Scan for the cell matching the given text and deliver its [x, y] coordinate at center. 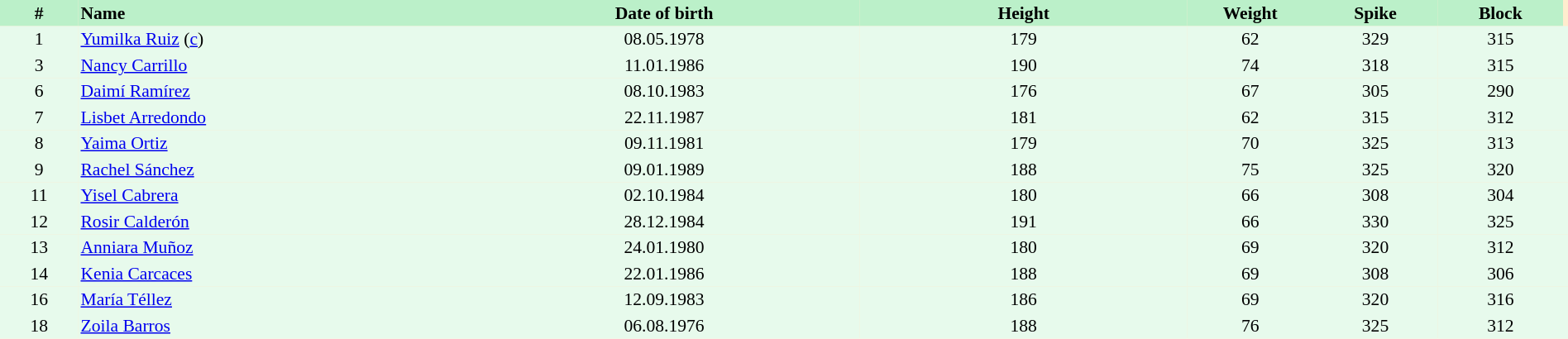
22.01.1986 [664, 274]
# [39, 13]
22.11.1987 [664, 117]
Yaima Ortiz [273, 144]
306 [1500, 274]
176 [1024, 91]
Kenia Carcaces [273, 274]
6 [39, 91]
3 [39, 65]
329 [1374, 40]
181 [1024, 117]
330 [1374, 222]
Rachel Sánchez [273, 169]
Nancy Carrillo [273, 65]
Daimí Ramírez [273, 91]
16 [39, 299]
08.10.1983 [664, 91]
11.01.1986 [664, 65]
Block [1500, 13]
Date of birth [664, 13]
Yisel Cabrera [273, 195]
313 [1500, 144]
12.09.1983 [664, 299]
7 [39, 117]
María Téllez [273, 299]
Anniara Muñoz [273, 248]
Spike [1374, 13]
305 [1374, 91]
28.12.1984 [664, 222]
8 [39, 144]
304 [1500, 195]
318 [1374, 65]
18 [39, 326]
186 [1024, 299]
Lisbet Arredondo [273, 117]
67 [1250, 91]
76 [1250, 326]
08.05.1978 [664, 40]
Rosir Calderón [273, 222]
70 [1250, 144]
190 [1024, 65]
09.01.1989 [664, 169]
Name [273, 13]
290 [1500, 91]
24.01.1980 [664, 248]
14 [39, 274]
316 [1500, 299]
Weight [1250, 13]
Zoila Barros [273, 326]
09.11.1981 [664, 144]
74 [1250, 65]
75 [1250, 169]
1 [39, 40]
191 [1024, 222]
11 [39, 195]
02.10.1984 [664, 195]
12 [39, 222]
9 [39, 169]
Yumilka Ruiz (c) [273, 40]
Height [1024, 13]
06.08.1976 [664, 326]
13 [39, 248]
